From the cell containing the given text, extract its center point as [x, y] coordinate. 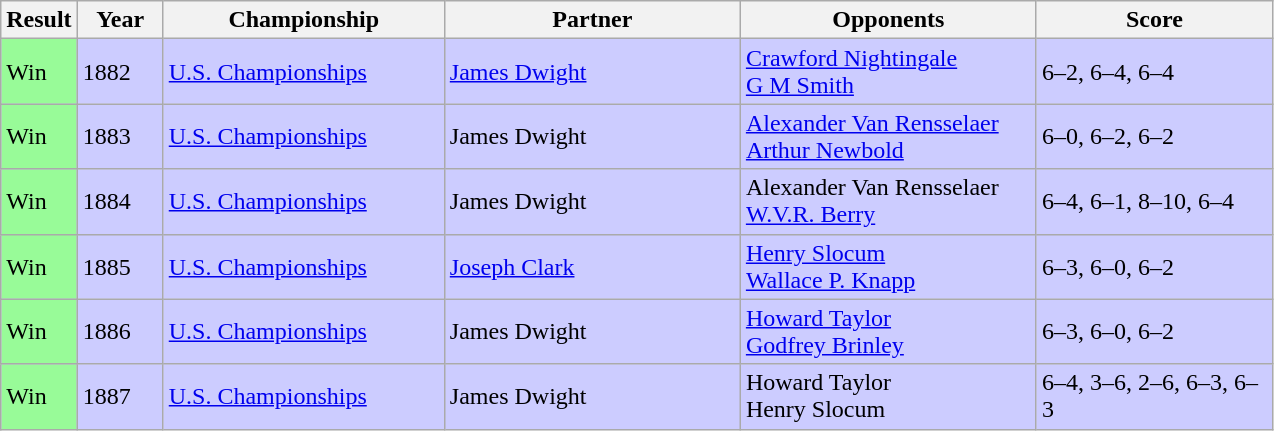
Alexander Van Rensselaer W.V.R. Berry [888, 202]
6–2, 6–4, 6–4 [1154, 72]
1883 [120, 136]
Henry Slocum Wallace P. Knapp [888, 266]
Opponents [888, 20]
1882 [120, 72]
Crawford Nightingale G M Smith [888, 72]
1887 [120, 396]
6–4, 6–1, 8–10, 6–4 [1154, 202]
Partner [592, 20]
1884 [120, 202]
6–0, 6–2, 6–2 [1154, 136]
Alexander Van Rensselaer Arthur Newbold [888, 136]
Year [120, 20]
Championship [304, 20]
Howard Taylor Henry Slocum [888, 396]
6–4, 3–6, 2–6, 6–3, 6–3 [1154, 396]
Result [39, 20]
Score [1154, 20]
1886 [120, 332]
Joseph Clark [592, 266]
1885 [120, 266]
Howard Taylor Godfrey Brinley [888, 332]
